Determine the (x, y) coordinate at the center of the cell enclosing the given text.  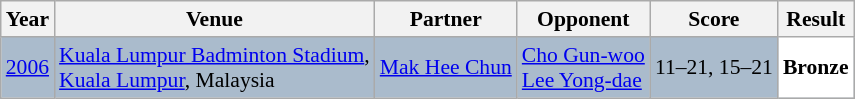
Cho Gun-woo Lee Yong-dae (584, 68)
Mak Hee Chun (446, 68)
Bronze (816, 68)
Score (714, 19)
Opponent (584, 19)
11–21, 15–21 (714, 68)
2006 (28, 68)
Year (28, 19)
Kuala Lumpur Badminton Stadium,Kuala Lumpur, Malaysia (214, 68)
Result (816, 19)
Partner (446, 19)
Venue (214, 19)
